Identify which cell holds the provided text, then report its (X, Y) central coordinate. 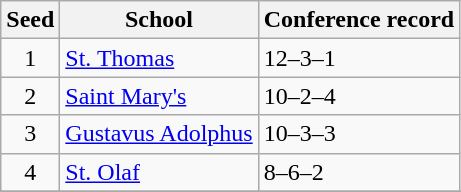
3 (30, 134)
12–3–1 (358, 58)
Saint Mary's (159, 96)
St. Thomas (159, 58)
St. Olaf (159, 172)
Gustavus Adolphus (159, 134)
4 (30, 172)
10–2–4 (358, 96)
10–3–3 (358, 134)
2 (30, 96)
1 (30, 58)
8–6–2 (358, 172)
Conference record (358, 20)
School (159, 20)
Seed (30, 20)
